Scan for the cell matching the given text and deliver its [X, Y] coordinate at center. 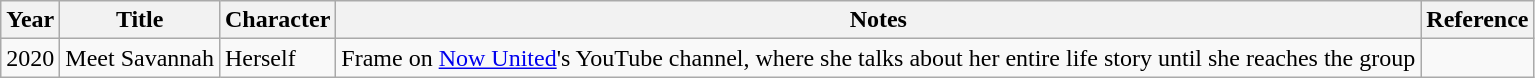
Title [140, 20]
Frame on Now United's YouTube channel, where she talks about her entire life story until she reaches the group [878, 58]
Character [277, 20]
Notes [878, 20]
Year [30, 20]
Reference [1478, 20]
Herself [277, 58]
2020 [30, 58]
Meet Savannah [140, 58]
